Extract the (x, y) coordinate from the center of the cell holding the provided text.  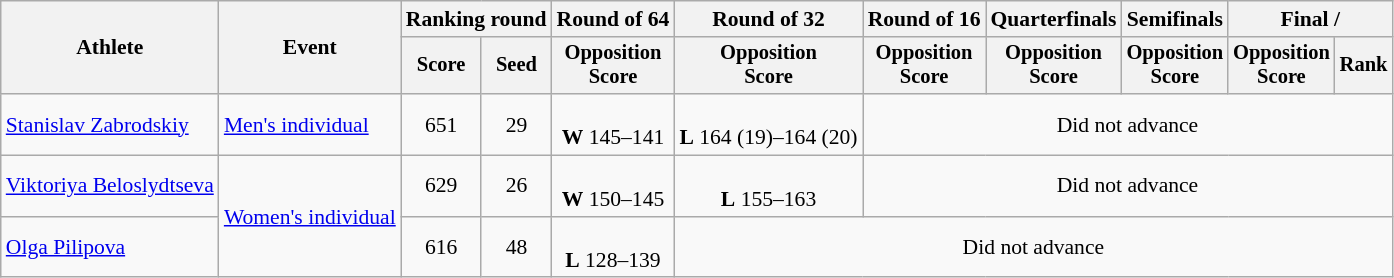
Seed (516, 66)
26 (516, 186)
Round of 32 (768, 19)
Men's individual (310, 124)
Athlete (110, 48)
Quarterfinals (1054, 19)
616 (442, 248)
L 128–139 (614, 248)
Olga Pilipova (110, 248)
Viktoriya Beloslydtseva (110, 186)
Score (442, 66)
Event (310, 48)
Women's individual (310, 217)
629 (442, 186)
Final / (1310, 19)
Round of 64 (614, 19)
Ranking round (476, 19)
Semifinals (1176, 19)
W 150–145 (614, 186)
Stanislav Zabrodskiy (110, 124)
Rank (1364, 66)
L 164 (19)–164 (20) (768, 124)
651 (442, 124)
Round of 16 (924, 19)
48 (516, 248)
L 155–163 (768, 186)
W 145–141 (614, 124)
29 (516, 124)
